Determine the [X, Y] coordinate at the center of the cell enclosing the given text.  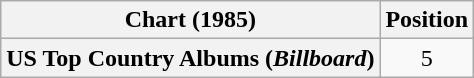
Chart (1985) [190, 20]
5 [427, 58]
US Top Country Albums (Billboard) [190, 58]
Position [427, 20]
